Find where the given text appears and provide that cell's center as [x, y] coordinate. 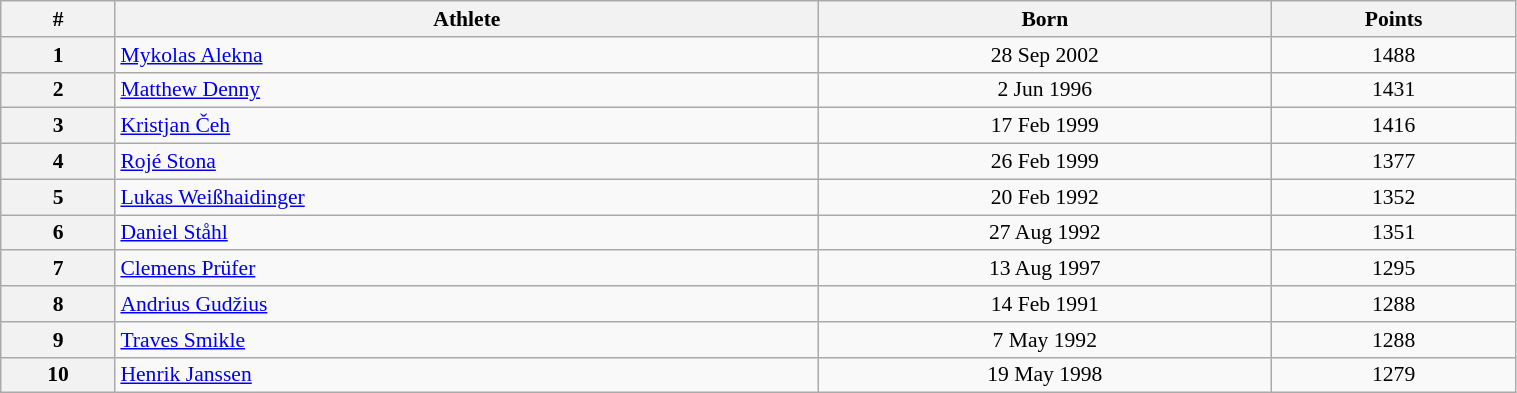
14 Feb 1991 [1044, 304]
5 [58, 197]
Mykolas Alekna [466, 55]
4 [58, 162]
Points [1394, 19]
2 [58, 90]
3 [58, 126]
7 May 1992 [1044, 340]
# [58, 19]
1 [58, 55]
1279 [1394, 375]
2 Jun 1996 [1044, 90]
1416 [1394, 126]
Clemens Prüfer [466, 269]
1488 [1394, 55]
Kristjan Čeh [466, 126]
28 Sep 2002 [1044, 55]
1377 [1394, 162]
7 [58, 269]
Henrik Janssen [466, 375]
17 Feb 1999 [1044, 126]
Lukas Weißhaidinger [466, 197]
6 [58, 233]
Traves Smikle [466, 340]
Born [1044, 19]
27 Aug 1992 [1044, 233]
8 [58, 304]
19 May 1998 [1044, 375]
Matthew Denny [466, 90]
1351 [1394, 233]
10 [58, 375]
Athlete [466, 19]
Rojé Stona [466, 162]
20 Feb 1992 [1044, 197]
Daniel Ståhl [466, 233]
26 Feb 1999 [1044, 162]
Andrius Gudžius [466, 304]
13 Aug 1997 [1044, 269]
1352 [1394, 197]
1431 [1394, 90]
1295 [1394, 269]
9 [58, 340]
